Capture the cell that displays the provided text and extract its [X, Y] central coordinate. 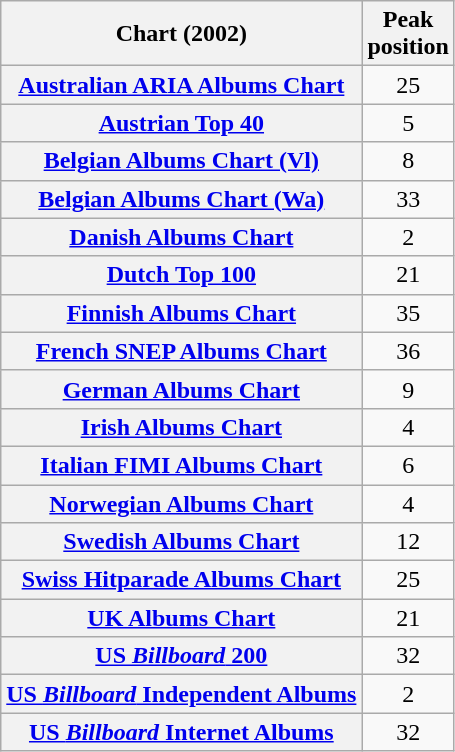
35 [408, 313]
9 [408, 389]
Peakposition [408, 34]
US Billboard 200 [182, 656]
French SNEP Albums Chart [182, 351]
Belgian Albums Chart (Wa) [182, 199]
Irish Albums Chart [182, 427]
36 [408, 351]
US Billboard Independent Albums [182, 694]
6 [408, 465]
German Albums Chart [182, 389]
Swedish Albums Chart [182, 542]
Norwegian Albums Chart [182, 503]
Swiss Hitparade Albums Chart [182, 580]
33 [408, 199]
Dutch Top 100 [182, 275]
Danish Albums Chart [182, 237]
Austrian Top 40 [182, 123]
Chart (2002) [182, 34]
Finnish Albums Chart [182, 313]
5 [408, 123]
Belgian Albums Chart (Vl) [182, 161]
8 [408, 161]
US Billboard Internet Albums [182, 732]
Italian FIMI Albums Chart [182, 465]
Australian ARIA Albums Chart [182, 85]
UK Albums Chart [182, 618]
12 [408, 542]
